Return the (X, Y) coordinate for the center point of the cell that contains the specified text.  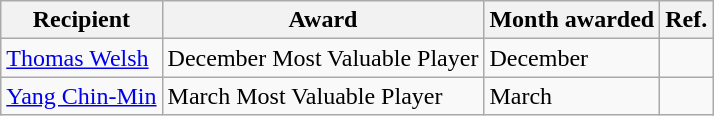
December (572, 58)
Recipient (82, 20)
Month awarded (572, 20)
December Most Valuable Player (323, 58)
Yang Chin-Min (82, 96)
Ref. (686, 20)
March (572, 96)
Thomas Welsh (82, 58)
Award (323, 20)
March Most Valuable Player (323, 96)
